Return [x, y] of the center of cell containing provided text 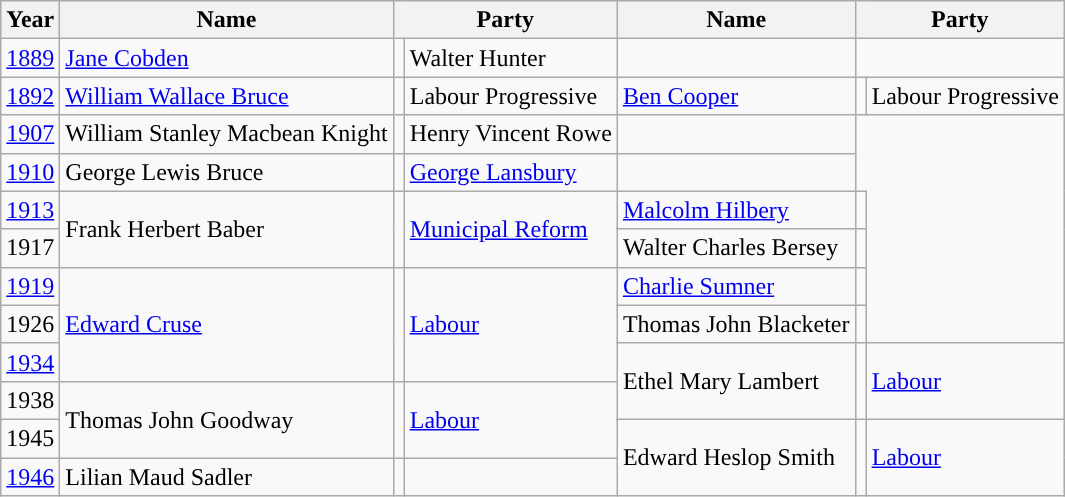
1892 [30, 96]
1910 [30, 172]
George Lewis Bruce [226, 172]
William Wallace Bruce [226, 96]
Lilian Maud Sadler [226, 477]
Frank Herbert Baber [226, 229]
1919 [30, 286]
1945 [30, 438]
1946 [30, 477]
1913 [30, 210]
Henry Vincent Rowe [510, 134]
1934 [30, 362]
Charlie Sumner [736, 286]
1926 [30, 324]
Year [30, 20]
George Lansbury [510, 172]
Edward Heslop Smith [736, 457]
Ben Cooper [736, 96]
Ethel Mary Lambert [736, 381]
Edward Cruse [226, 324]
Walter Hunter [510, 58]
Malcolm Hilbery [736, 210]
1907 [30, 134]
William Stanley Macbean Knight [226, 134]
1917 [30, 248]
1889 [30, 58]
Walter Charles Bersey [736, 248]
Thomas John Goodway [226, 419]
1938 [30, 400]
Municipal Reform [510, 229]
Thomas John Blacketer [736, 324]
Jane Cobden [226, 58]
